Capture the cell that displays the provided text and extract its (x, y) central coordinate. 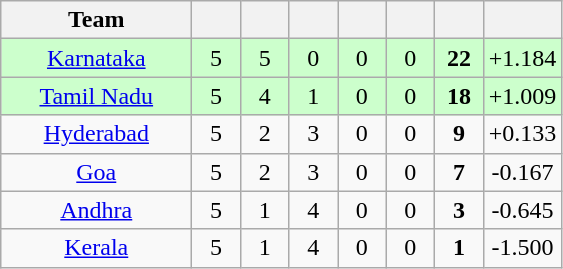
Goa (96, 172)
+1.184 (522, 58)
+0.133 (522, 134)
Team (96, 20)
Hyderabad (96, 134)
18 (460, 96)
-1.500 (522, 248)
7 (460, 172)
+1.009 (522, 96)
Karnataka (96, 58)
-0.645 (522, 210)
Andhra (96, 210)
9 (460, 134)
Kerala (96, 248)
22 (460, 58)
Tamil Nadu (96, 96)
-0.167 (522, 172)
